Detect which cell encompasses the target text, then output its [X, Y] center coordinate. 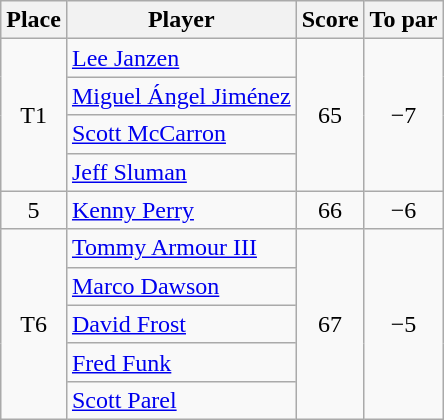
Scott Parel [181, 400]
Scott McCarron [181, 134]
T1 [34, 115]
Score [330, 20]
Marco Dawson [181, 286]
T6 [34, 324]
Tommy Armour III [181, 248]
65 [330, 115]
Fred Funk [181, 362]
−6 [404, 210]
5 [34, 210]
Lee Janzen [181, 58]
Place [34, 20]
Kenny Perry [181, 210]
Miguel Ángel Jiménez [181, 96]
66 [330, 210]
−5 [404, 324]
David Frost [181, 324]
Jeff Sluman [181, 172]
To par [404, 20]
67 [330, 324]
−7 [404, 115]
Player [181, 20]
